Provide the (x, y) coordinate of the cell's center where the given text is located.  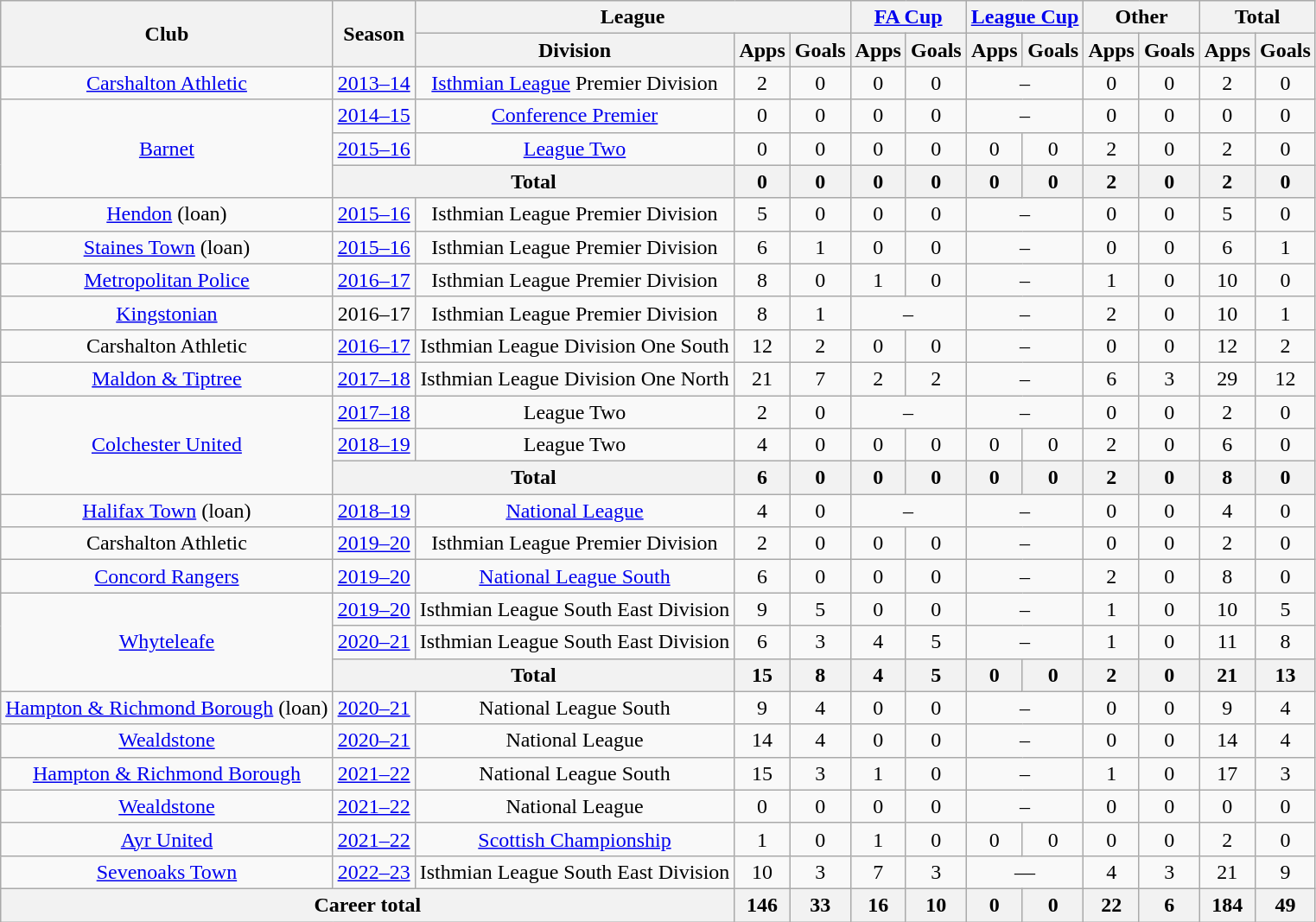
Club (167, 34)
Maldon & Tiptree (167, 378)
49 (1286, 905)
Hampton & Richmond Borough (167, 773)
11 (1227, 642)
Barnet (167, 149)
Conference Premier (575, 116)
FA Cup (908, 17)
2013–14 (373, 83)
146 (762, 905)
29 (1227, 378)
Concord Rangers (167, 576)
Career total (368, 905)
13 (1286, 675)
Scottish Championship (575, 839)
Ayr United (167, 839)
184 (1227, 905)
Sevenoaks Town (167, 872)
Division (575, 50)
Whyteleafe (167, 642)
Isthmian League Division One North (575, 378)
Isthmian League Division One South (575, 346)
— (1025, 872)
Halifax Town (loan) (167, 511)
Season (373, 34)
Kingstonian (167, 313)
League (633, 17)
17 (1227, 773)
Metropolitan Police (167, 280)
Staines Town (loan) (167, 247)
Hendon (loan) (167, 214)
Hampton & Richmond Borough (loan) (167, 708)
22 (1111, 905)
2022–23 (373, 872)
Colchester United (167, 445)
16 (878, 905)
League Cup (1025, 17)
2014–15 (373, 116)
Other (1141, 17)
33 (820, 905)
